Return (X, Y) of the center of cell containing provided text 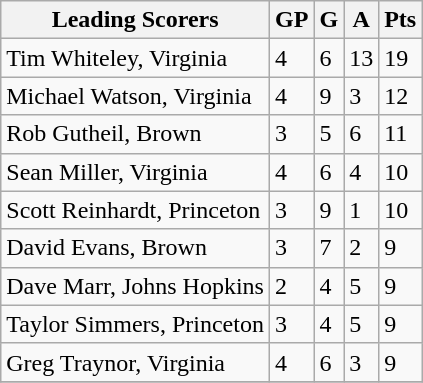
Pts (400, 20)
G (329, 20)
7 (329, 248)
GP (291, 20)
11 (400, 134)
A (362, 20)
12 (400, 96)
Dave Marr, Johns Hopkins (136, 286)
Tim Whiteley, Virginia (136, 58)
Taylor Simmers, Princeton (136, 324)
1 (362, 210)
13 (362, 58)
Leading Scorers (136, 20)
Scott Reinhardt, Princeton (136, 210)
Michael Watson, Virginia (136, 96)
19 (400, 58)
David Evans, Brown (136, 248)
Sean Miller, Virginia (136, 172)
Greg Traynor, Virginia (136, 362)
Rob Gutheil, Brown (136, 134)
